Find where the given text appears and provide that cell's center as (x, y) coordinate. 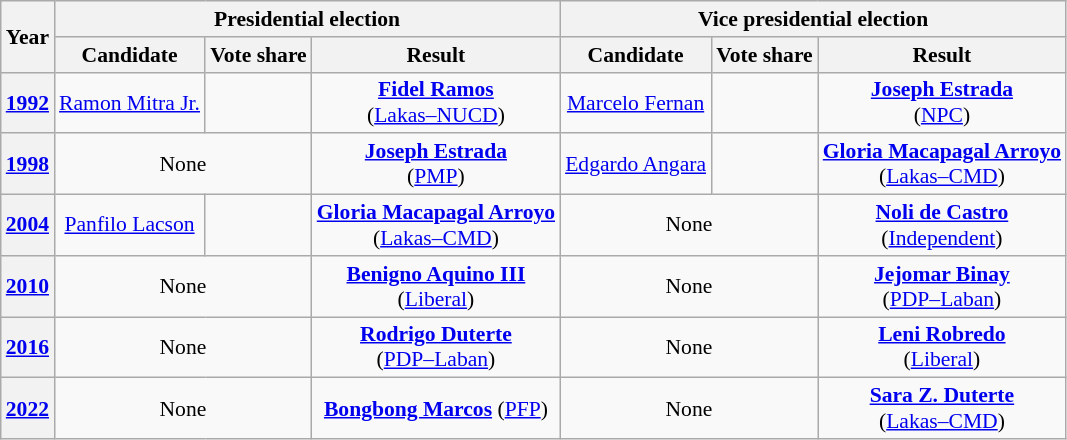
2010 (28, 286)
Vice presidential election (813, 19)
Noli de Castro(Independent) (942, 226)
Year (28, 36)
Benigno Aquino III(Liberal) (436, 286)
2022 (28, 408)
1998 (28, 164)
Marcelo Fernan (636, 102)
2016 (28, 348)
Jejomar Binay(PDP–Laban) (942, 286)
Rodrigo Duterte(PDP–Laban) (436, 348)
Joseph Estrada(PMP) (436, 164)
Sara Z. Duterte(Lakas–CMD) (942, 408)
Fidel Ramos(Lakas–NUCD) (436, 102)
Joseph Estrada(NPC) (942, 102)
Panfilo Lacson (130, 226)
Presidential election (307, 19)
Leni Robredo(Liberal) (942, 348)
Ramon Mitra Jr. (130, 102)
2004 (28, 226)
1992 (28, 102)
Edgardo Angara (636, 164)
Bongbong Marcos (PFP) (436, 408)
